Return the [x, y] coordinate for the center point of the cell that contains the specified text.  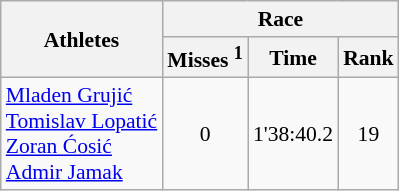
Mladen GrujićTomislav LopatićZoran ĆosićAdmir Jamak [82, 134]
Time [293, 58]
0 [205, 134]
Race [280, 19]
Rank [368, 58]
1'38:40.2 [293, 134]
19 [368, 134]
Misses 1 [205, 58]
Athletes [82, 40]
